Locate the cell with the specified text and output its (x, y) center coordinate. 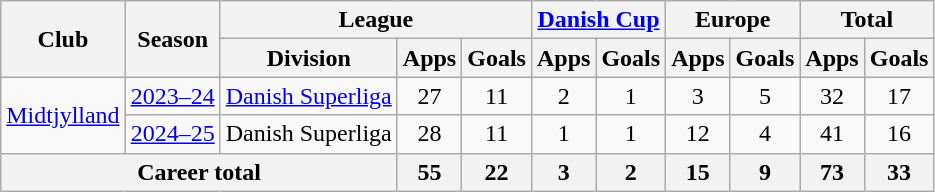
2023–24 (172, 96)
5 (765, 96)
9 (765, 172)
Career total (200, 172)
2024–25 (172, 134)
League (376, 20)
55 (429, 172)
Europe (733, 20)
27 (429, 96)
Division (308, 58)
17 (899, 96)
12 (698, 134)
33 (899, 172)
32 (832, 96)
73 (832, 172)
28 (429, 134)
41 (832, 134)
22 (497, 172)
Total (867, 20)
15 (698, 172)
4 (765, 134)
Midtjylland (63, 115)
Club (63, 39)
Season (172, 39)
16 (899, 134)
Danish Cup (598, 20)
